Provide the [x, y] coordinate of the cell's center where the given text is located.  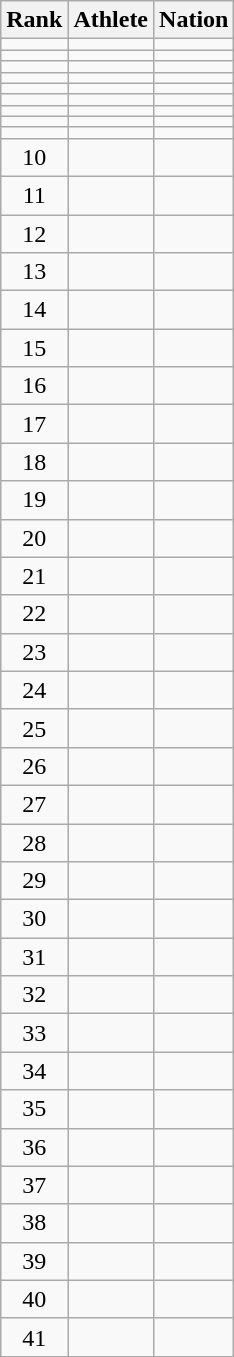
24 [34, 690]
Athlete [111, 20]
19 [34, 500]
37 [34, 1185]
29 [34, 881]
14 [34, 310]
Rank [34, 20]
39 [34, 1261]
26 [34, 766]
34 [34, 1071]
23 [34, 652]
27 [34, 804]
36 [34, 1147]
31 [34, 957]
10 [34, 157]
25 [34, 728]
28 [34, 843]
20 [34, 538]
33 [34, 1033]
17 [34, 424]
18 [34, 462]
11 [34, 195]
13 [34, 272]
21 [34, 576]
38 [34, 1223]
35 [34, 1109]
30 [34, 919]
22 [34, 614]
32 [34, 995]
40 [34, 1299]
15 [34, 348]
16 [34, 386]
12 [34, 233]
41 [34, 1337]
Nation [194, 20]
